Locate the cell with the specified text and output its [x, y] center coordinate. 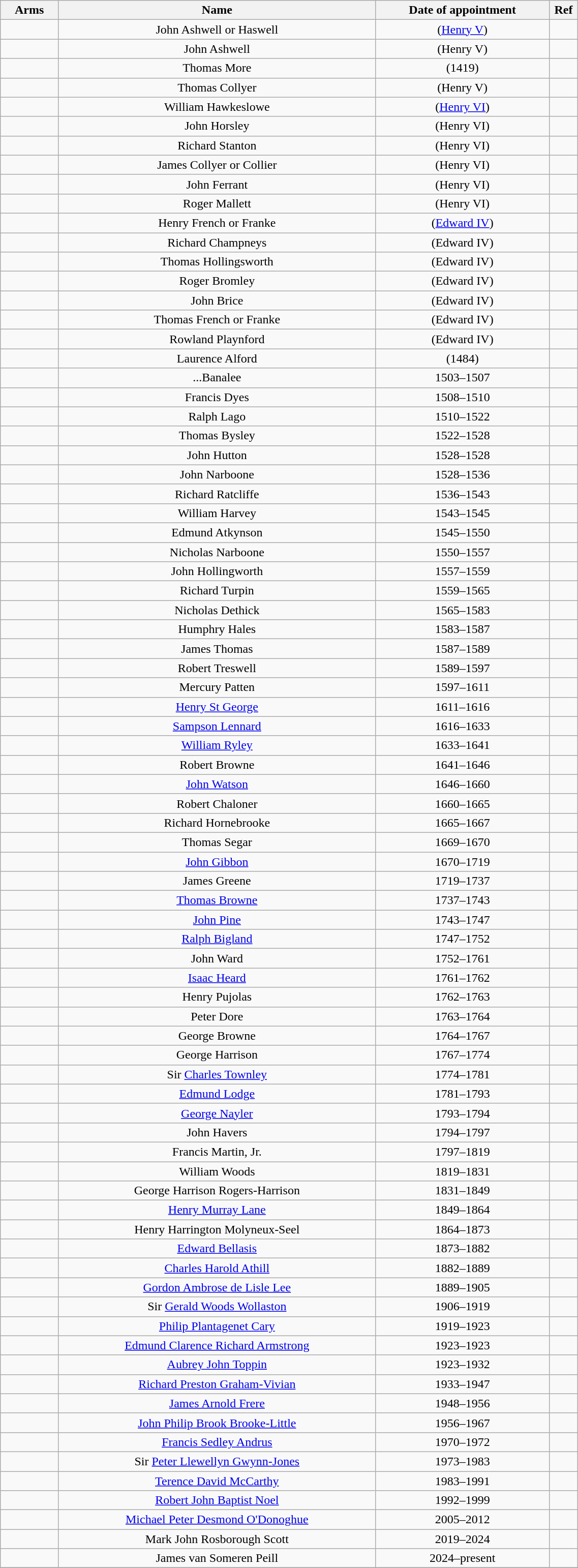
William Ryley [217, 745]
1550–1557 [463, 552]
Francis Sedley Andrus [217, 1442]
1781–1793 [463, 1094]
John Hutton [217, 455]
1767–1774 [463, 1055]
George Harrison Rogers-Harrison [217, 1191]
Edmund Lodge [217, 1094]
1641–1646 [463, 765]
James Arnold Frere [217, 1403]
1882–1889 [463, 1268]
John Ward [217, 958]
(1484) [463, 358]
1589–1597 [463, 668]
Henry St George [217, 707]
John Hollingworth [217, 571]
1743–1747 [463, 920]
Mark John Rosborough Scott [217, 1539]
1864–1873 [463, 1229]
Mercury Patten [217, 687]
1774–1781 [463, 1074]
1763–1764 [463, 1016]
Francis Dyes [217, 397]
Ralph Bigland [217, 939]
James van Someren Peill [217, 1558]
Robert John Baptist Noel [217, 1500]
Robert Chaloner [217, 803]
2019–2024 [463, 1539]
1793–1794 [463, 1113]
William Woods [217, 1171]
Henry Murray Lane [217, 1210]
1919–1923 [463, 1326]
1646–1660 [463, 784]
Henry Harrington Molyneux-Seel [217, 1229]
Richard Champneys [217, 243]
1583–1587 [463, 629]
1970–1972 [463, 1442]
1762–1763 [463, 997]
Ref [563, 10]
William Hawkeslowe [217, 107]
1565–1583 [463, 610]
Richard Hornebrooke [217, 823]
Thomas Segar [217, 842]
...Banalee [217, 378]
1873–1882 [463, 1249]
Ralph Lago [217, 416]
Sir Charles Townley [217, 1074]
1948–1956 [463, 1403]
George Harrison [217, 1055]
Thomas Browne [217, 900]
2005–2012 [463, 1520]
1510–1522 [463, 416]
Aubrey John Toppin [217, 1365]
1528–1536 [463, 474]
William Harvey [217, 513]
James Collyer or Collier [217, 165]
Richard Ratcliffe [217, 494]
Humphry Hales [217, 629]
Richard Turpin [217, 591]
1587–1589 [463, 649]
James Thomas [217, 649]
John Gibbon [217, 862]
Robert Browne [217, 765]
Roger Bromley [217, 281]
Francis Martin, Jr. [217, 1152]
Laurence Alford [217, 358]
1597–1611 [463, 687]
(1419) [463, 68]
John Philip Brook Brooke-Little [217, 1423]
1747–1752 [463, 939]
1528–1528 [463, 455]
2024–present [463, 1558]
1923–1932 [463, 1365]
James Greene [217, 881]
Charles Harold Athill [217, 1268]
1764–1767 [463, 1036]
Peter Dore [217, 1016]
1616–1633 [463, 726]
1761–1762 [463, 978]
1831–1849 [463, 1191]
1665–1667 [463, 823]
John Horsley [217, 126]
1633–1641 [463, 745]
John Brice [217, 300]
John Pine [217, 920]
1503–1507 [463, 378]
1906–1919 [463, 1307]
1956–1967 [463, 1423]
Gordon Ambrose de Lisle Lee [217, 1287]
Arms [29, 10]
1536–1543 [463, 494]
1660–1665 [463, 803]
1522–1528 [463, 436]
1849–1864 [463, 1210]
1889–1905 [463, 1287]
1669–1670 [463, 842]
1819–1831 [463, 1171]
1923–1923 [463, 1345]
Philip Plantagenet Cary [217, 1326]
1508–1510 [463, 397]
Edmund Atkynson [217, 532]
Richard Stanton [217, 145]
John Havers [217, 1132]
Michael Peter Desmond O'Donoghue [217, 1520]
Thomas Bysley [217, 436]
1752–1761 [463, 958]
1983–1991 [463, 1481]
George Browne [217, 1036]
Sir Peter Llewellyn Gwynn-Jones [217, 1461]
Nicholas Narboone [217, 552]
1611–1616 [463, 707]
Richard Preston Graham-Vivian [217, 1384]
Henry Pujolas [217, 997]
Roger Mallett [217, 203]
Edward Bellasis [217, 1249]
1973–1983 [463, 1461]
1557–1559 [463, 571]
1670–1719 [463, 862]
Edmund Clarence Richard Armstrong [217, 1345]
John Watson [217, 784]
Terence David McCarthy [217, 1481]
Date of appointment [463, 10]
Robert Treswell [217, 668]
1545–1550 [463, 532]
Sampson Lennard [217, 726]
John Narboone [217, 474]
Name [217, 10]
John Ferrant [217, 184]
1543–1545 [463, 513]
Thomas Collyer [217, 87]
Sir Gerald Woods Wollaston [217, 1307]
Isaac Heard [217, 978]
1737–1743 [463, 900]
John Ashwell [217, 49]
Thomas More [217, 68]
Thomas Hollingsworth [217, 262]
Thomas French or Franke [217, 320]
1797–1819 [463, 1152]
1719–1737 [463, 881]
Rowland Playnford [217, 339]
1992–1999 [463, 1500]
Henry French or Franke [217, 223]
1559–1565 [463, 591]
George Nayler [217, 1113]
John Ashwell or Haswell [217, 29]
1933–1947 [463, 1384]
1794–1797 [463, 1132]
Nicholas Dethick [217, 610]
